From the cell containing the given text, extract its center point as [x, y] coordinate. 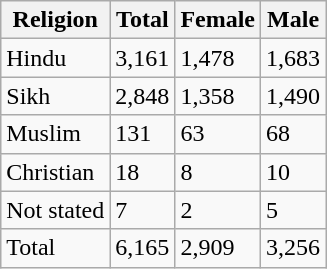
Female [218, 20]
Christian [56, 172]
2,909 [218, 248]
2,848 [142, 96]
3,161 [142, 58]
18 [142, 172]
131 [142, 134]
5 [294, 210]
3,256 [294, 248]
1,358 [218, 96]
68 [294, 134]
Hindu [56, 58]
2 [218, 210]
Religion [56, 20]
8 [218, 172]
Sikh [56, 96]
Muslim [56, 134]
10 [294, 172]
1,478 [218, 58]
7 [142, 210]
63 [218, 134]
Not stated [56, 210]
1,490 [294, 96]
6,165 [142, 248]
Male [294, 20]
1,683 [294, 58]
